Identify which cell holds the provided text, then report its (X, Y) central coordinate. 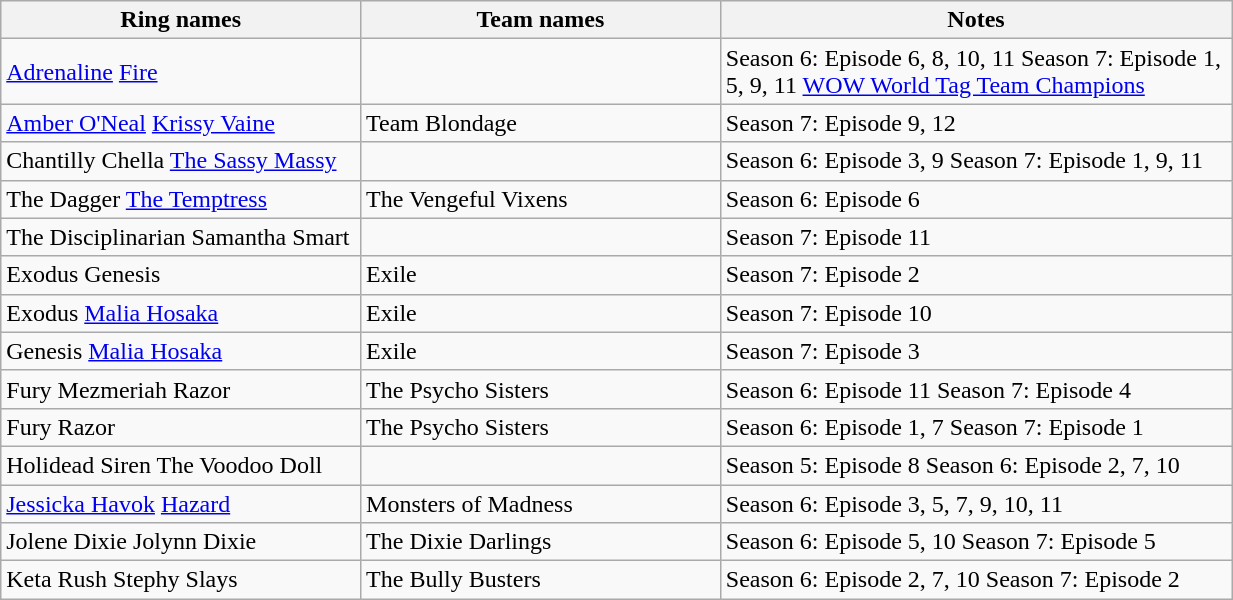
Genesis Malia Hosaka (181, 351)
Season 7: Episode 10 (976, 313)
The Dixie Darlings (541, 542)
The Disciplinarian Samantha Smart (181, 237)
Season 6: Episode 1, 7 Season 7: Episode 1 (976, 427)
Team names (541, 20)
Season 7: Episode 9, 12 (976, 123)
Exodus Malia Hosaka (181, 313)
Season 5: Episode 8 Season 6: Episode 2, 7, 10 (976, 465)
Notes (976, 20)
Season 6: Episode 3, 9 Season 7: Episode 1, 9, 11 (976, 161)
Chantilly Chella The Sassy Massy (181, 161)
Season 7: Episode 3 (976, 351)
Season 6: Episode 2, 7, 10 Season 7: Episode 2 (976, 580)
Team Blondage (541, 123)
Ring names (181, 20)
Season 6: Episode 5, 10 Season 7: Episode 5 (976, 542)
Monsters of Madness (541, 503)
Holidead Siren The Voodoo Doll (181, 465)
Season 7: Episode 2 (976, 275)
Jolene Dixie Jolynn Dixie (181, 542)
Exodus Genesis (181, 275)
Season 6: Episode 6, 8, 10, 11 Season 7: Episode 1, 5, 9, 11 WOW World Tag Team Champions (976, 72)
The Bully Busters (541, 580)
Season 7: Episode 11 (976, 237)
The Dagger The Temptress (181, 199)
Fury Razor (181, 427)
Keta Rush Stephy Slays (181, 580)
The Vengeful Vixens (541, 199)
Jessicka Havok Hazard (181, 503)
Amber O'Neal Krissy Vaine (181, 123)
Fury Mezmeriah Razor (181, 389)
Season 6: Episode 11 Season 7: Episode 4 (976, 389)
Season 6: Episode 6 (976, 199)
Season 6: Episode 3, 5, 7, 9, 10, 11 (976, 503)
Adrenaline Fire (181, 72)
